Determine the [X, Y] coordinate at the center of the cell enclosing the given text.  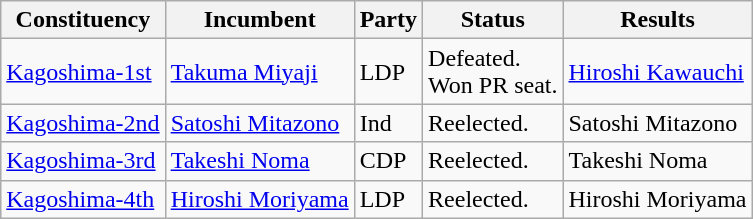
Results [658, 20]
Defeated.Won PR seat. [493, 72]
Kagoshima-4th [83, 199]
Kagoshima-2nd [83, 123]
Incumbent [260, 20]
Kagoshima-1st [83, 72]
Kagoshima-3rd [83, 161]
Ind [388, 123]
Status [493, 20]
Constituency [83, 20]
CDP [388, 161]
Hiroshi Kawauchi [658, 72]
Party [388, 20]
Takuma Miyaji [260, 72]
